Return [X, Y] of the center of cell containing provided text 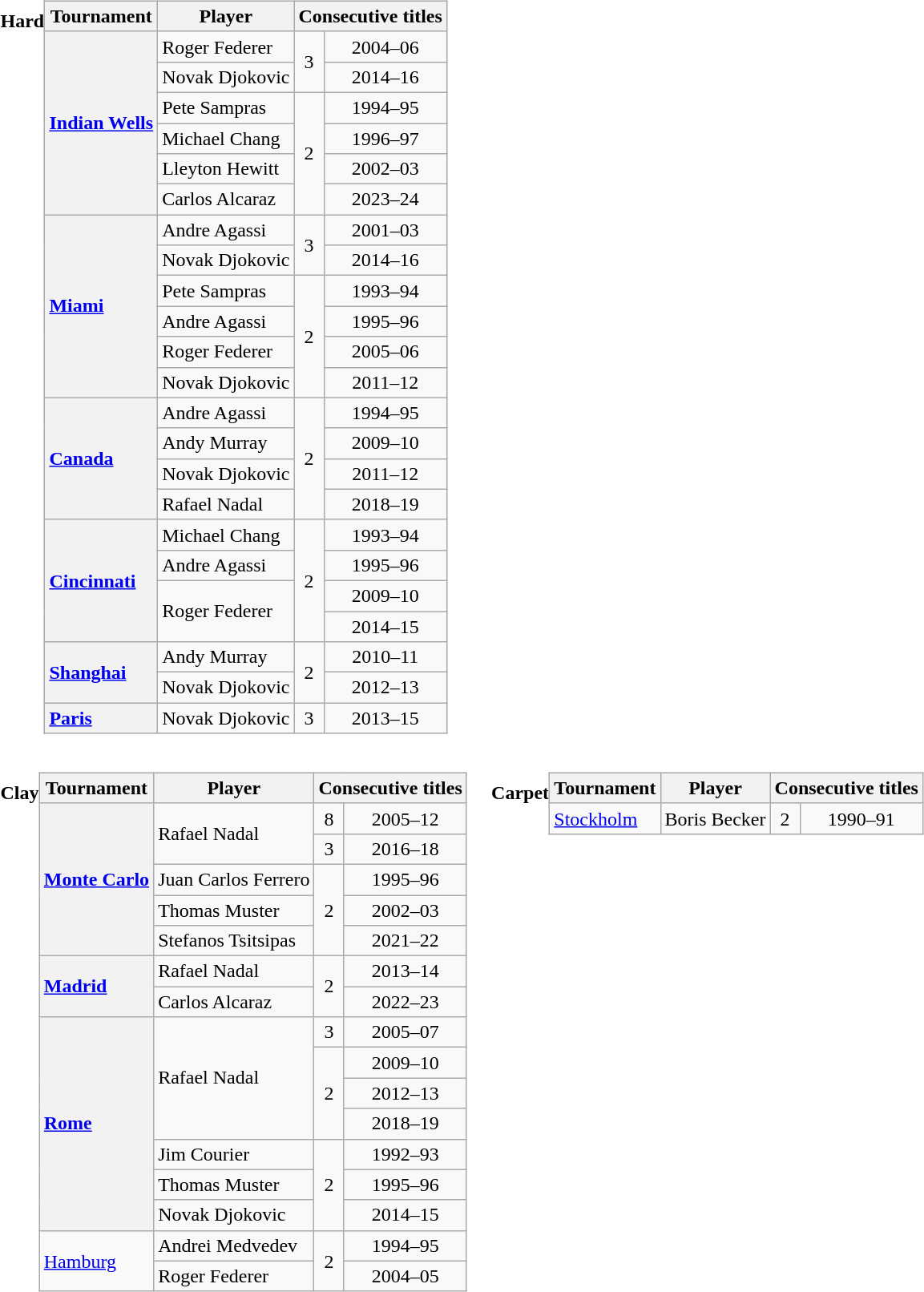
Hamburg [96, 1261]
2001–03 [385, 230]
2004–06 [385, 46]
Rome [96, 1124]
Indian Wells [101, 123]
1992–93 [406, 1154]
2013–15 [385, 718]
Boris Becker [715, 818]
Stockholm [605, 818]
2004–05 [406, 1276]
8 [329, 818]
2013–14 [406, 971]
2005–12 [406, 818]
Shanghai [101, 672]
Cincinnati [101, 580]
Andrei Medvedev [234, 1246]
2005–07 [406, 1032]
Miami [101, 306]
2016–18 [406, 849]
Madrid [96, 987]
Monte Carlo [96, 879]
2023–24 [385, 200]
Jim Courier [234, 1154]
2010–11 [385, 657]
1990–91 [861, 818]
Lleyton Hewitt [226, 169]
1996–97 [385, 139]
Juan Carlos Ferrero [234, 879]
Stefanos Tsitsipas [234, 941]
Paris [101, 718]
2005–06 [385, 352]
2021–22 [406, 941]
2022–23 [406, 1002]
Canada [101, 458]
